Search for the cell housing the specified text and yield its (x, y) center coordinate. 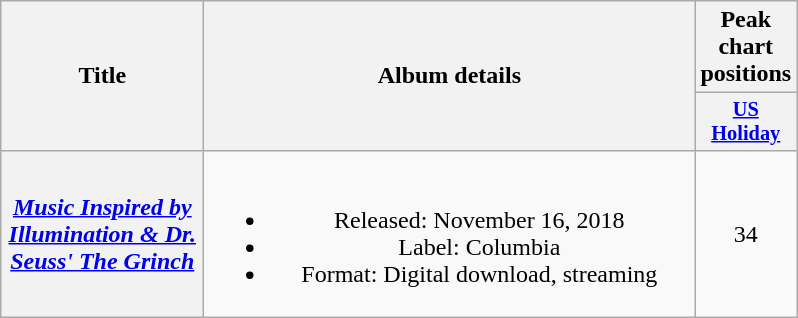
Album details (450, 76)
USHoliday (746, 122)
Music Inspired by Illumination & Dr. Seuss' The Grinch (102, 234)
Released: November 16, 2018Label: ColumbiaFormat: Digital download, streaming (450, 234)
34 (746, 234)
Peak chart positions (746, 47)
Title (102, 76)
